Extract the (x, y) coordinate from the center of the cell holding the provided text.  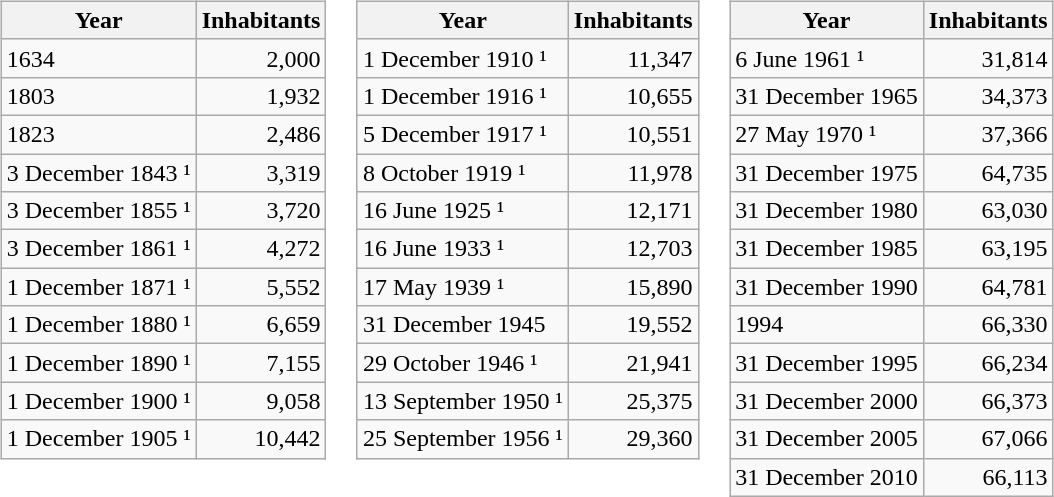
67,066 (988, 439)
63,195 (988, 249)
3 December 1843 ¹ (98, 173)
10,442 (261, 439)
1 December 1905 ¹ (98, 439)
34,373 (988, 96)
31 December 2000 (827, 401)
25,375 (633, 401)
31 December 1990 (827, 287)
1 December 1880 ¹ (98, 325)
1803 (98, 96)
31 December 1975 (827, 173)
11,978 (633, 173)
4,272 (261, 249)
1994 (827, 325)
31 December 1965 (827, 96)
3,319 (261, 173)
21,941 (633, 363)
12,171 (633, 211)
10,655 (633, 96)
64,781 (988, 287)
31 December 1995 (827, 363)
3 December 1855 ¹ (98, 211)
5 December 1917 ¹ (462, 134)
19,552 (633, 325)
7,155 (261, 363)
27 May 1970 ¹ (827, 134)
1 December 1871 ¹ (98, 287)
66,234 (988, 363)
16 June 1933 ¹ (462, 249)
2,486 (261, 134)
13 September 1950 ¹ (462, 401)
1823 (98, 134)
29 October 1946 ¹ (462, 363)
3 December 1861 ¹ (98, 249)
31 December 2010 (827, 477)
16 June 1925 ¹ (462, 211)
1,932 (261, 96)
63,030 (988, 211)
10,551 (633, 134)
15,890 (633, 287)
11,347 (633, 58)
8 October 1919 ¹ (462, 173)
29,360 (633, 439)
9,058 (261, 401)
1 December 1916 ¹ (462, 96)
66,373 (988, 401)
31 December 1945 (462, 325)
25 September 1956 ¹ (462, 439)
37,366 (988, 134)
31 December 1980 (827, 211)
5,552 (261, 287)
12,703 (633, 249)
6 June 1961 ¹ (827, 58)
1 December 1890 ¹ (98, 363)
66,330 (988, 325)
31,814 (988, 58)
6,659 (261, 325)
66,113 (988, 477)
1 December 1910 ¹ (462, 58)
1 December 1900 ¹ (98, 401)
3,720 (261, 211)
17 May 1939 ¹ (462, 287)
2,000 (261, 58)
31 December 1985 (827, 249)
64,735 (988, 173)
1634 (98, 58)
31 December 2005 (827, 439)
